Return [x, y] of the center of cell containing provided text 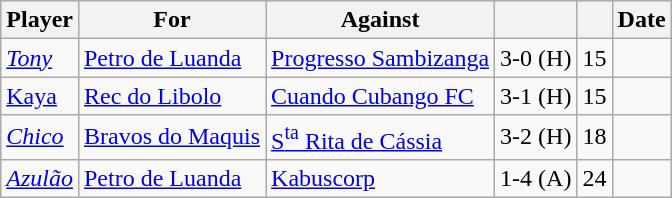
Rec do Libolo [172, 96]
Azulão [40, 178]
Kabuscorp [380, 178]
Player [40, 20]
Progresso Sambizanga [380, 58]
3-1 (H) [536, 96]
24 [594, 178]
Bravos do Maquis [172, 138]
1-4 (A) [536, 178]
For [172, 20]
3-2 (H) [536, 138]
Against [380, 20]
Tony [40, 58]
3-0 (H) [536, 58]
Chico [40, 138]
Kaya [40, 96]
Cuando Cubango FC [380, 96]
Date [642, 20]
18 [594, 138]
Sta Rita de Cássia [380, 138]
